Detect which cell encompasses the target text, then output its (X, Y) center coordinate. 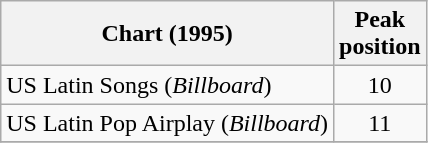
Chart (1995) (168, 34)
11 (380, 123)
US Latin Pop Airplay (Billboard) (168, 123)
10 (380, 85)
US Latin Songs (Billboard) (168, 85)
Peakposition (380, 34)
